Provide the [x, y] coordinate of the cell's center where the given text is located.  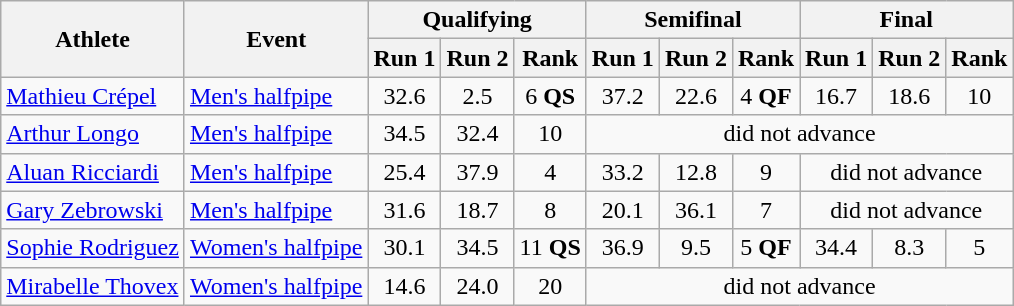
6 QS [550, 96]
Qualifying [477, 20]
2.5 [478, 96]
5 QF [766, 248]
Aluan Ricciardi [93, 172]
Gary Zebrowski [93, 210]
22.6 [696, 96]
Semifinal [692, 20]
34.4 [836, 248]
14.6 [404, 286]
20 [550, 286]
18.6 [910, 96]
37.9 [478, 172]
12.8 [696, 172]
Arthur Longo [93, 134]
7 [766, 210]
8.3 [910, 248]
30.1 [404, 248]
16.7 [836, 96]
36.9 [622, 248]
5 [980, 248]
Event [276, 39]
Mirabelle Thovex [93, 286]
33.2 [622, 172]
Final [906, 20]
18.7 [478, 210]
32.4 [478, 134]
25.4 [404, 172]
9.5 [696, 248]
11 QS [550, 248]
20.1 [622, 210]
9 [766, 172]
8 [550, 210]
Mathieu Crépel [93, 96]
24.0 [478, 286]
36.1 [696, 210]
Sophie Rodriguez [93, 248]
4 QF [766, 96]
Athlete [93, 39]
31.6 [404, 210]
4 [550, 172]
37.2 [622, 96]
32.6 [404, 96]
